Search for the cell housing the specified text and yield its (X, Y) center coordinate. 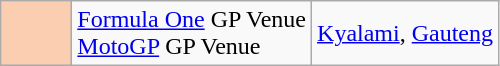
Kyalami, Gauteng (406, 34)
Formula One GP VenueMotoGP GP Venue (192, 34)
